Determine the (X, Y) coordinate at the center of the cell enclosing the given text.  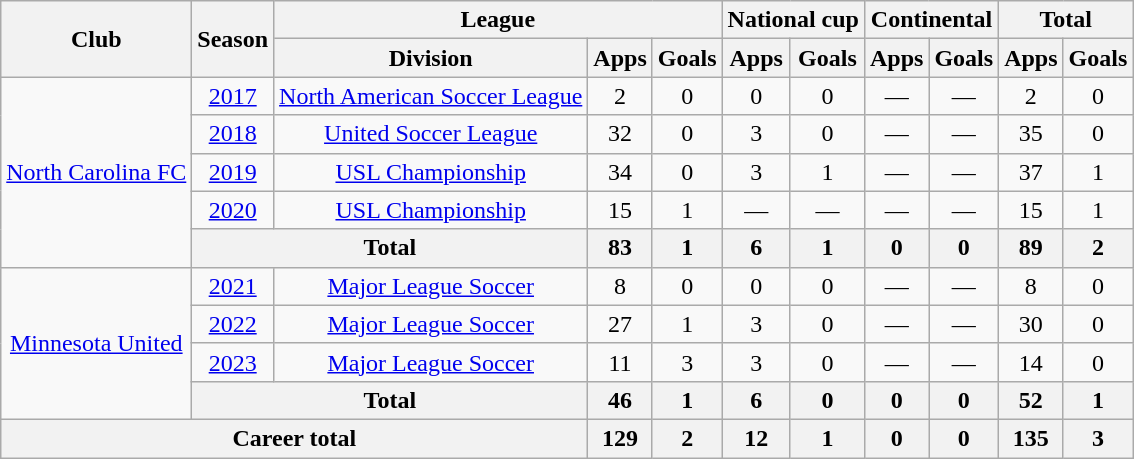
North Carolina FC (96, 172)
27 (620, 324)
Club (96, 39)
34 (620, 172)
2022 (233, 324)
National cup (793, 20)
2019 (233, 172)
2020 (233, 210)
11 (620, 362)
32 (620, 134)
Minnesota United (96, 343)
129 (620, 438)
89 (1031, 248)
52 (1031, 400)
35 (1031, 134)
Season (233, 39)
2018 (233, 134)
46 (620, 400)
12 (756, 438)
30 (1031, 324)
North American Soccer League (431, 96)
2023 (233, 362)
United Soccer League (431, 134)
37 (1031, 172)
14 (1031, 362)
Division (431, 58)
2021 (233, 286)
83 (620, 248)
Continental (931, 20)
135 (1031, 438)
Career total (294, 438)
2017 (233, 96)
League (498, 20)
